For the text-containing cell, return its midpoint in [x, y] coordinate format. 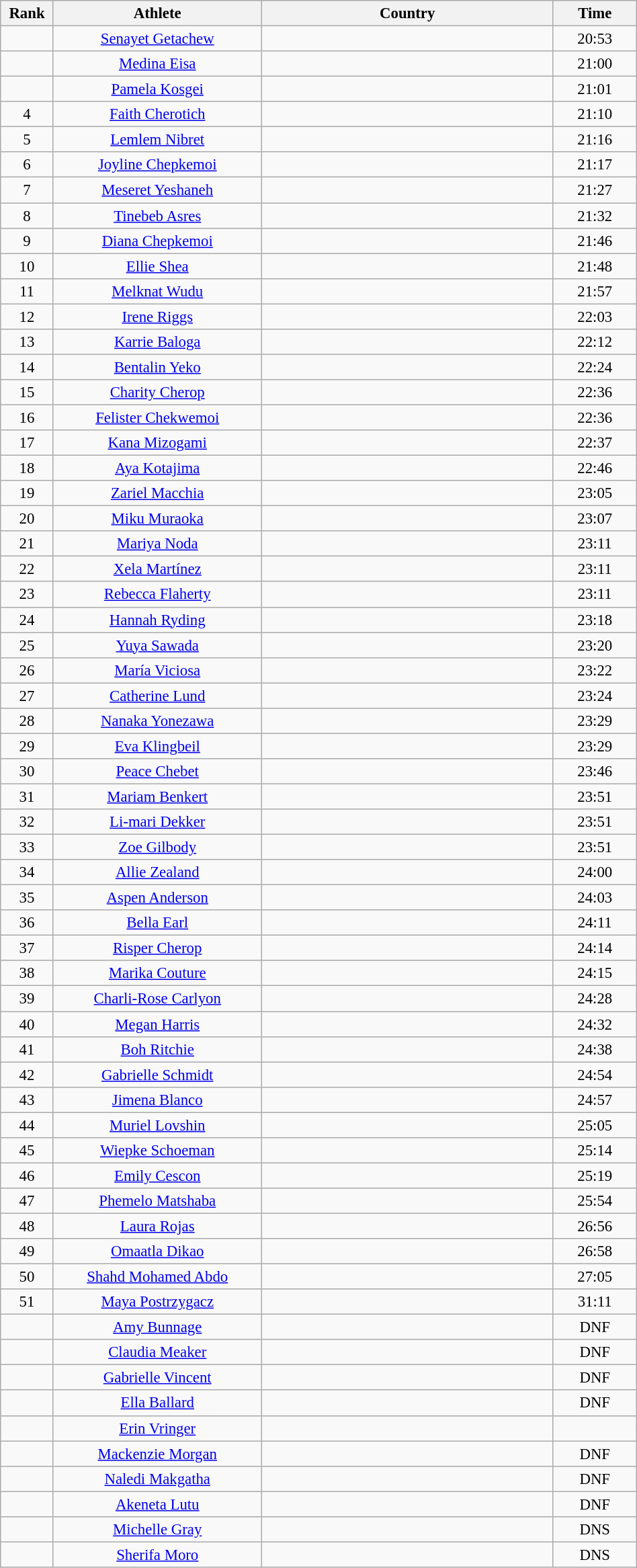
Michelle Gray [157, 1530]
5 [27, 140]
25 [27, 645]
Gabrielle Vincent [157, 1378]
Kana Mizogami [157, 443]
21 [27, 544]
20:53 [595, 39]
23 [27, 595]
14 [27, 367]
Aya Kotajima [157, 468]
25:05 [595, 1125]
Yuya Sawada [157, 645]
50 [27, 1277]
Eva Klingbeil [157, 746]
23:18 [595, 620]
23:07 [595, 519]
Nanaka Yonezawa [157, 721]
Li-mari Dekker [157, 822]
24:14 [595, 948]
21:01 [595, 89]
Risper Cherop [157, 948]
32 [27, 822]
Megan Harris [157, 1024]
48 [27, 1226]
23:05 [595, 493]
11 [27, 291]
26:58 [595, 1251]
27:05 [595, 1277]
21:48 [595, 266]
51 [27, 1302]
21:00 [595, 64]
Catherine Lund [157, 696]
7 [27, 190]
Pamela Kosgei [157, 89]
Aspen Anderson [157, 898]
30 [27, 772]
Tinebeb Asres [157, 216]
Rank [27, 13]
23:20 [595, 645]
19 [27, 493]
22:12 [595, 342]
24:03 [595, 898]
21:10 [595, 114]
22:24 [595, 367]
24:11 [595, 923]
39 [27, 999]
31:11 [595, 1302]
Sherifa Moro [157, 1555]
Charity Cherop [157, 393]
41 [27, 1049]
Ella Ballard [157, 1403]
Miku Muraoka [157, 519]
35 [27, 898]
40 [27, 1024]
22:03 [595, 317]
13 [27, 342]
Zoe Gilbody [157, 848]
47 [27, 1201]
22:46 [595, 468]
22:37 [595, 443]
Hannah Ryding [157, 620]
María Viciosa [157, 670]
44 [27, 1125]
37 [27, 948]
Boh Ritchie [157, 1049]
43 [27, 1100]
22 [27, 569]
Akeneta Lutu [157, 1504]
Xela Martínez [157, 569]
Mackenzie Morgan [157, 1454]
Rebecca Flaherty [157, 595]
Irene Riggs [157, 317]
31 [27, 796]
Country [407, 13]
Joyline Chepkemoi [157, 165]
24:28 [595, 999]
24:57 [595, 1100]
Allie Zealand [157, 872]
21:57 [595, 291]
38 [27, 974]
45 [27, 1151]
20 [27, 519]
Ellie Shea [157, 266]
36 [27, 923]
Shahd Mohamed Abdo [157, 1277]
46 [27, 1175]
8 [27, 216]
4 [27, 114]
49 [27, 1251]
21:27 [595, 190]
Felister Chekwemoi [157, 417]
16 [27, 417]
12 [27, 317]
23:24 [595, 696]
Karrie Baloga [157, 342]
24:38 [595, 1049]
24:00 [595, 872]
Jimena Blanco [157, 1100]
Lemlem Nibret [157, 140]
Athlete [157, 13]
9 [27, 241]
25:14 [595, 1151]
17 [27, 443]
21:46 [595, 241]
Wiepke Schoeman [157, 1151]
Meseret Yeshaneh [157, 190]
Maya Postrzygacz [157, 1302]
Muriel Lovshin [157, 1125]
Gabrielle Schmidt [157, 1075]
Mariam Benkert [157, 796]
24:15 [595, 974]
Bella Earl [157, 923]
Omaatla Dikao [157, 1251]
15 [27, 393]
Charli-Rose Carlyon [157, 999]
Faith Cherotich [157, 114]
21:17 [595, 165]
27 [27, 696]
Zariel Macchia [157, 493]
29 [27, 746]
28 [27, 721]
Claudia Meaker [157, 1352]
Amy Bunnage [157, 1327]
Bentalin Yeko [157, 367]
25:54 [595, 1201]
Marika Couture [157, 974]
26:56 [595, 1226]
25:19 [595, 1175]
Melknat Wudu [157, 291]
Senayet Getachew [157, 39]
Laura Rojas [157, 1226]
Phemelo Matshaba [157, 1201]
Medina Eisa [157, 64]
Diana Chepkemoi [157, 241]
34 [27, 872]
6 [27, 165]
Peace Chebet [157, 772]
18 [27, 468]
33 [27, 848]
Time [595, 13]
24 [27, 620]
26 [27, 670]
Emily Cescon [157, 1175]
Mariya Noda [157, 544]
24:54 [595, 1075]
24:32 [595, 1024]
Erin Vringer [157, 1428]
21:32 [595, 216]
23:46 [595, 772]
Naledi Makgatha [157, 1479]
10 [27, 266]
21:16 [595, 140]
42 [27, 1075]
23:22 [595, 670]
